Pinpoint the cell where the given text exists, returning its (x, y) midpoint coordinate. 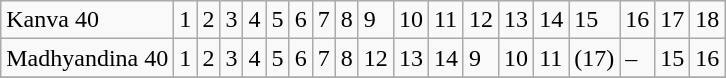
18 (708, 20)
Kanva 40 (88, 20)
Madhyandina 40 (88, 58)
17 (672, 20)
(17) (594, 58)
– (638, 58)
